Identify which cell holds the provided text, then report its [x, y] central coordinate. 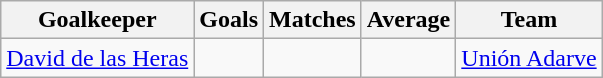
David de las Heras [98, 58]
Goalkeeper [98, 20]
Unión Adarve [529, 58]
Matches [313, 20]
Team [529, 20]
Goals [229, 20]
Average [408, 20]
